Detect which cell encompasses the target text, then output its (X, Y) center coordinate. 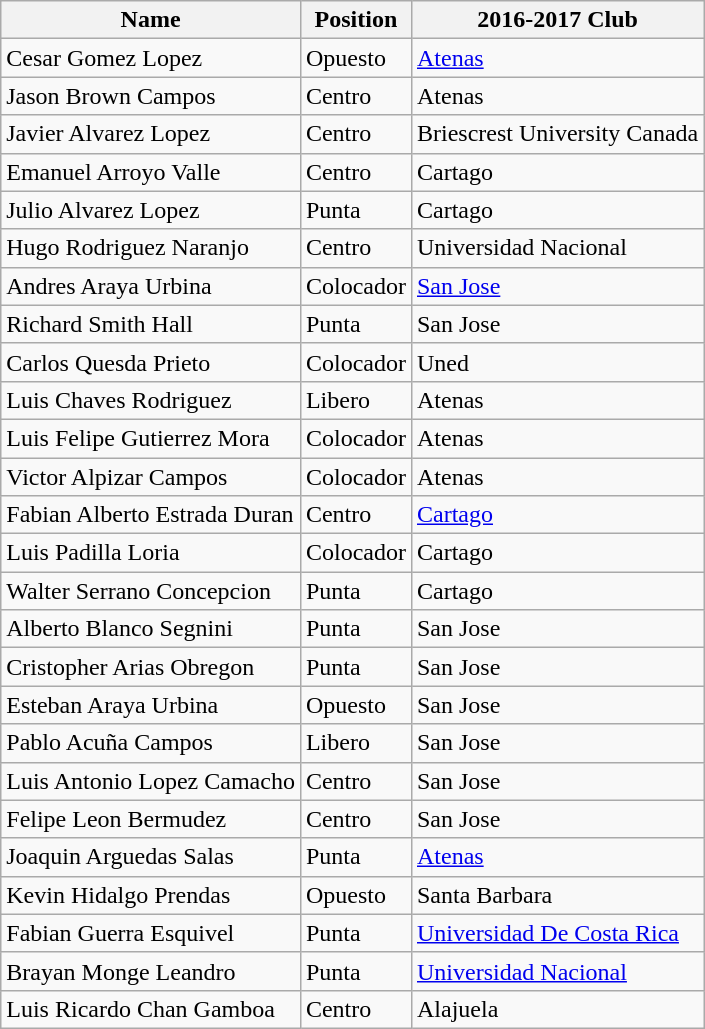
Hugo Rodriguez Naranjo (151, 248)
Santa Barbara (557, 895)
Uned (557, 362)
Javier Alvarez Lopez (151, 134)
Joaquin Arguedas Salas (151, 857)
Victor Alpizar Campos (151, 477)
Alberto Blanco Segnini (151, 629)
Luis Antonio Lopez Camacho (151, 781)
Fabian Alberto Estrada Duran (151, 515)
Briescrest University Canada (557, 134)
Fabian Guerra Esquivel (151, 933)
Felipe Leon Bermudez (151, 819)
Kevin Hidalgo Prendas (151, 895)
Richard Smith Hall (151, 324)
Luis Padilla Loria (151, 553)
Walter Serrano Concepcion (151, 591)
Name (151, 20)
Andres Araya Urbina (151, 286)
Julio Alvarez Lopez (151, 210)
Cesar Gomez Lopez (151, 58)
Pablo Acuña Campos (151, 743)
Luis Chaves Rodriguez (151, 400)
Position (356, 20)
Brayan Monge Leandro (151, 971)
Cristopher Arias Obregon (151, 667)
2016-2017 Club (557, 20)
Alajuela (557, 1009)
Emanuel Arroyo Valle (151, 172)
Esteban Araya Urbina (151, 705)
Luis Felipe Gutierrez Mora (151, 438)
Jason Brown Campos (151, 96)
Universidad De Costa Rica (557, 933)
Luis Ricardo Chan Gamboa (151, 1009)
Carlos Quesda Prieto (151, 362)
